Provide the [x, y] coordinate of the cell's center where the given text is located.  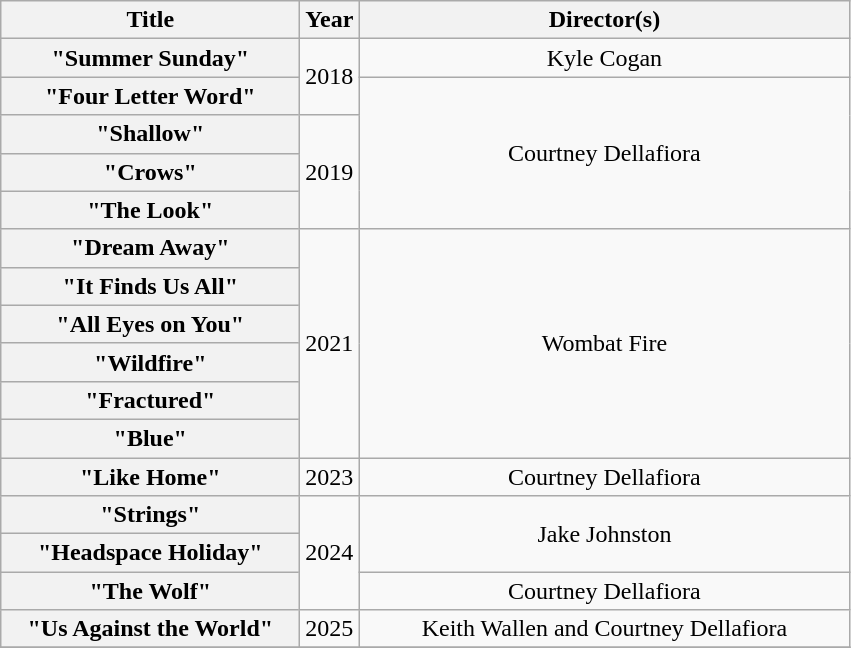
Kyle Cogan [604, 58]
"It Finds Us All" [150, 286]
"Summer Sunday" [150, 58]
"Fractured" [150, 400]
"Like Home" [150, 477]
Year [330, 20]
2019 [330, 172]
"Four Letter Word" [150, 96]
"Shallow" [150, 134]
"The Look" [150, 210]
"Headspace Holiday" [150, 553]
"The Wolf" [150, 591]
Keith Wallen and Courtney Dellafiora [604, 629]
Wombat Fire [604, 343]
"Us Against the World" [150, 629]
"All Eyes on You" [150, 324]
2025 [330, 629]
"Crows" [150, 172]
Jake Johnston [604, 534]
2018 [330, 77]
"Wildfire" [150, 362]
"Strings" [150, 515]
Director(s) [604, 20]
2024 [330, 553]
"Dream Away" [150, 248]
2021 [330, 343]
Title [150, 20]
"Blue" [150, 438]
2023 [330, 477]
